Return the [x, y] coordinate for the center point of the cell that contains the specified text.  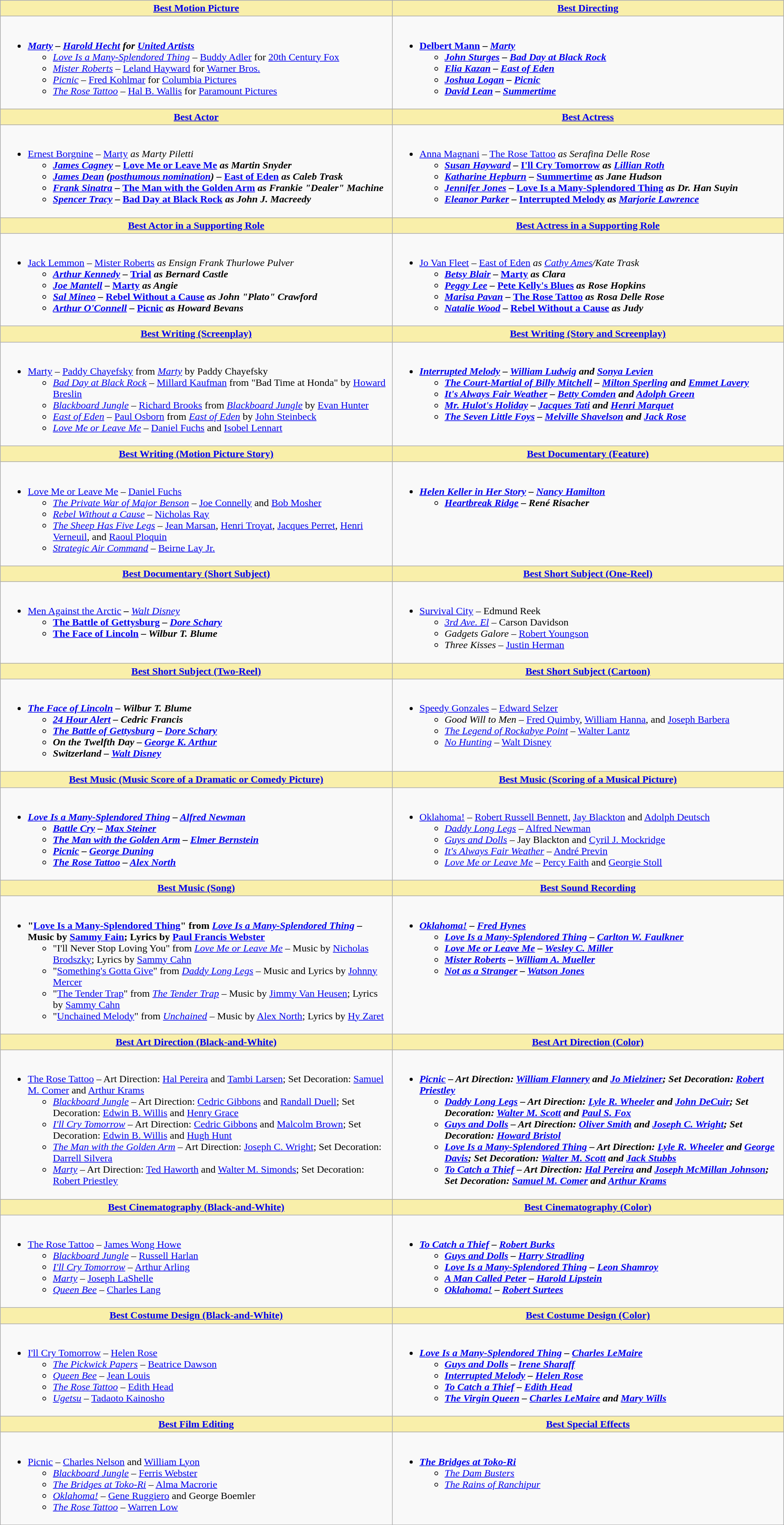
Best Actor in a Supporting Role [196, 225]
Best Costume Design (Color) [588, 1316]
Helen Keller in Her Story – Nancy HamiltonHeartbreak Ridge – René Risacher [588, 514]
Best Actress in a Supporting Role [588, 225]
Best Short Subject (One-Reel) [588, 574]
Best Documentary (Feature) [588, 454]
Delbert Mann – MartyJohn Sturges – Bad Day at Black RockElia Kazan – East of EdenJoshua Logan – PicnicDavid Lean – Summertime [588, 63]
Best Documentary (Short Subject) [196, 574]
Best Sound Recording [588, 888]
Survival City – Edmund Reek3rd Ave. El – Carson DavidsonGadgets Galore – Robert YoungsonThree Kisses – Justin Herman [588, 622]
Best Special Effects [588, 1424]
Best Cinematography (Color) [588, 1207]
Best Art Direction (Color) [588, 1042]
Best Music (Music Score of a Dramatic or Comedy Picture) [196, 780]
I'll Cry Tomorrow – Helen RoseThe Pickwick Papers – Beatrice DawsonQueen Bee – Jean LouisThe Rose Tattoo – Edith HeadUgetsu – Tadaoto Kainosho [196, 1370]
Best Music (Song) [196, 888]
Best Writing (Screenplay) [196, 334]
Best Actor [196, 117]
Best Short Subject (Two-Reel) [196, 671]
Best Actress [588, 117]
Men Against the Arctic – Walt DisneyThe Battle of Gettysburg – Dore ScharyThe Face of Lincoln – Wilbur T. Blume [196, 622]
Best Directing [588, 8]
The Bridges at Toko-RiThe Dam BustersThe Rains of Ranchipur [588, 1478]
Best Short Subject (Cartoon) [588, 671]
Best Writing (Motion Picture Story) [196, 454]
Best Cinematography (Black-and-White) [196, 1207]
The Rose Tattoo – James Wong HoweBlackboard Jungle – Russell HarlanI'll Cry Tomorrow – Arthur ArlingMarty – Joseph LaShelleQueen Bee – Charles Lang [196, 1261]
Best Writing (Story and Screenplay) [588, 334]
Best Costume Design (Black-and-White) [196, 1316]
Best Art Direction (Black-and-White) [196, 1042]
Best Motion Picture [196, 8]
Best Music (Scoring of a Musical Picture) [588, 780]
Best Film Editing [196, 1424]
